Return [x, y] of the center of cell containing provided text 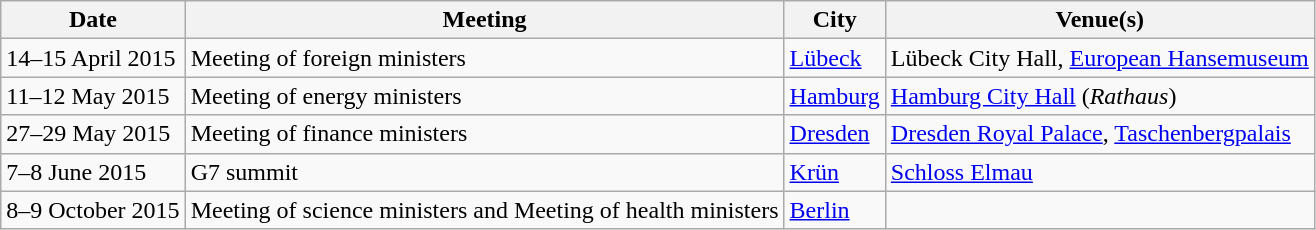
Lübeck [834, 58]
Schloss Elmau [1100, 172]
Meeting [484, 20]
Hamburg [834, 96]
27–29 May 2015 [93, 134]
8–9 October 2015 [93, 210]
Meeting of foreign ministers [484, 58]
Dresden Royal Palace, Taschenbergpalais [1100, 134]
Meeting of science ministers and Meeting of health ministers [484, 210]
14–15 April 2015 [93, 58]
Berlin [834, 210]
Lübeck City Hall, European Hansemuseum [1100, 58]
Venue(s) [1100, 20]
G7 summit [484, 172]
City [834, 20]
7–8 June 2015 [93, 172]
Dresden [834, 134]
Hamburg City Hall (Rathaus) [1100, 96]
Meeting of finance ministers [484, 134]
11–12 May 2015 [93, 96]
Date [93, 20]
Meeting of energy ministers [484, 96]
Krün [834, 172]
